Output the [x, y] coordinate of the center of the cell containing the given text.  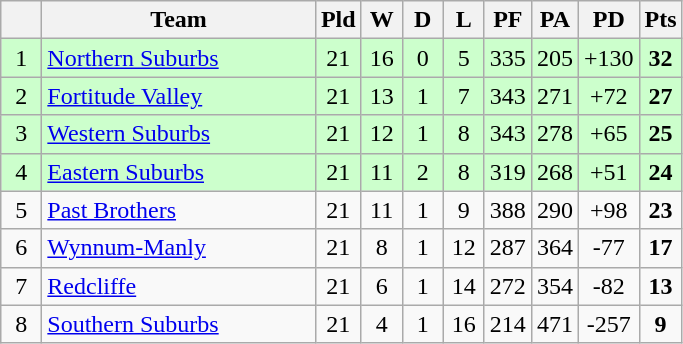
278 [554, 134]
32 [660, 58]
PF [508, 20]
17 [660, 248]
+130 [608, 58]
388 [508, 210]
Western Suburbs [179, 134]
Pld [338, 20]
Fortitude Valley [179, 96]
Redcliffe [179, 286]
0 [422, 58]
Northern Suburbs [179, 58]
25 [660, 134]
+98 [608, 210]
271 [554, 96]
290 [554, 210]
27 [660, 96]
471 [554, 324]
364 [554, 248]
272 [508, 286]
-257 [608, 324]
205 [554, 58]
Wynnum-Manly [179, 248]
+65 [608, 134]
287 [508, 248]
Southern Suburbs [179, 324]
3 [22, 134]
Pts [660, 20]
+51 [608, 172]
14 [464, 286]
214 [508, 324]
24 [660, 172]
PA [554, 20]
23 [660, 210]
319 [508, 172]
-82 [608, 286]
Past Brothers [179, 210]
W [382, 20]
Team [179, 20]
D [422, 20]
268 [554, 172]
Eastern Suburbs [179, 172]
354 [554, 286]
PD [608, 20]
L [464, 20]
-77 [608, 248]
335 [508, 58]
+72 [608, 96]
